Capture the cell that displays the provided text and extract its [x, y] central coordinate. 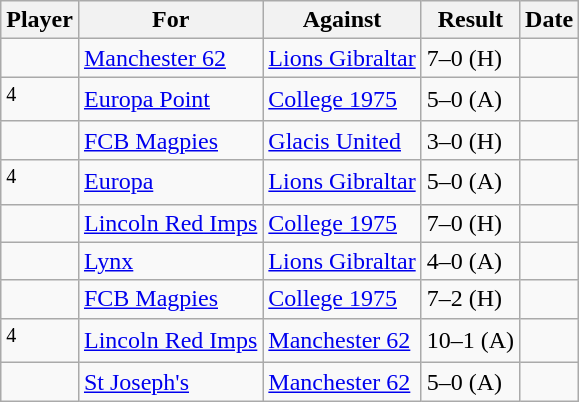
10–1 (A) [470, 340]
Europa Point [170, 100]
4–0 (A) [470, 261]
Date [550, 20]
Europa [170, 182]
St Joseph's [170, 382]
Lynx [170, 261]
7–2 (H) [470, 299]
3–0 (H) [470, 140]
Glacis United [342, 140]
Against [342, 20]
Result [470, 20]
Player [40, 20]
For [170, 20]
